Capture the cell that displays the provided text and extract its [x, y] central coordinate. 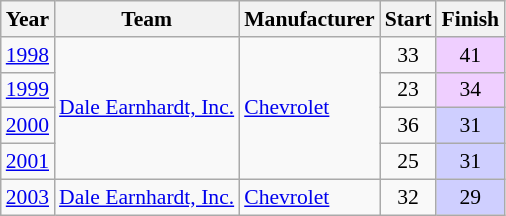
23 [408, 90]
32 [408, 197]
Manufacturer [309, 19]
Start [408, 19]
1998 [28, 55]
2000 [28, 126]
2001 [28, 162]
36 [408, 126]
Finish [470, 19]
1999 [28, 90]
2003 [28, 197]
25 [408, 162]
Year [28, 19]
29 [470, 197]
33 [408, 55]
34 [470, 90]
41 [470, 55]
Team [146, 19]
